Output the (x, y) coordinate of the center of the cell containing the given text.  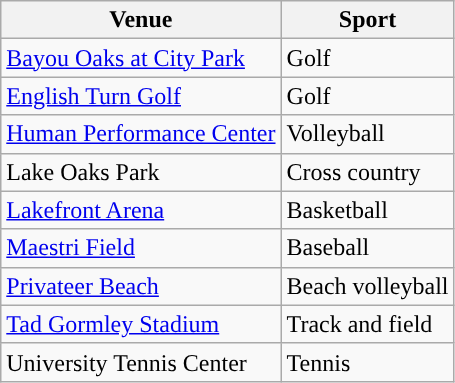
Bayou Oaks at City Park (141, 58)
Privateer Beach (141, 286)
Lakefront Arena (141, 210)
Baseball (368, 248)
Venue (141, 20)
University Tennis Center (141, 362)
English Turn Golf (141, 96)
Basketball (368, 210)
Lake Oaks Park (141, 172)
Sport (368, 20)
Human Performance Center (141, 134)
Tennis (368, 362)
Tad Gormley Stadium (141, 324)
Beach volleyball (368, 286)
Track and field (368, 324)
Volleyball (368, 134)
Maestri Field (141, 248)
Cross country (368, 172)
